Search for the cell housing the specified text and yield its (x, y) center coordinate. 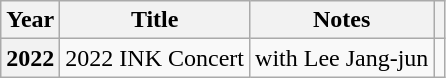
Title (155, 20)
2022 (30, 58)
2022 INK Concert (155, 58)
Year (30, 20)
with Lee Jang-jun (342, 58)
Notes (342, 20)
